Return (X, Y) of the center of cell containing provided text 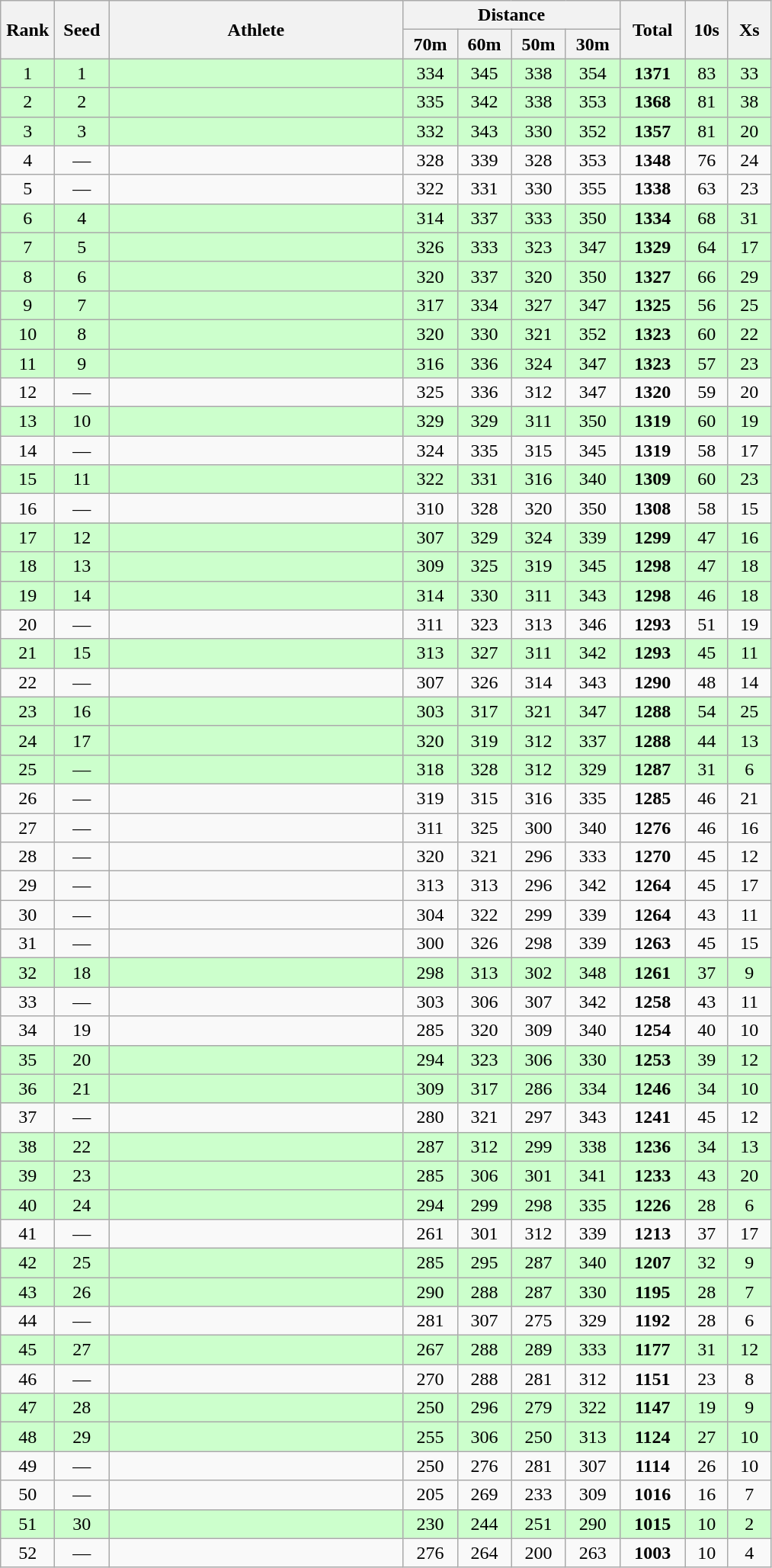
1276 (652, 827)
354 (593, 73)
1287 (652, 769)
280 (430, 1117)
230 (430, 1524)
233 (538, 1495)
41 (27, 1233)
Rank (27, 30)
63 (706, 189)
1371 (652, 73)
1309 (652, 479)
332 (430, 131)
1254 (652, 1031)
1195 (652, 1292)
346 (593, 624)
286 (538, 1089)
295 (485, 1262)
279 (538, 1408)
1261 (652, 973)
1114 (652, 1466)
50 (27, 1495)
1236 (652, 1146)
70m (430, 44)
50m (538, 44)
52 (27, 1553)
1285 (652, 798)
310 (430, 508)
302 (538, 973)
68 (706, 218)
1213 (652, 1233)
30m (593, 44)
304 (430, 915)
355 (593, 189)
1016 (652, 1495)
1357 (652, 131)
10s (706, 30)
Seed (82, 30)
1151 (652, 1379)
1192 (652, 1321)
1338 (652, 189)
1147 (652, 1408)
42 (27, 1262)
1003 (652, 1553)
255 (430, 1437)
267 (430, 1350)
244 (485, 1524)
1226 (652, 1204)
297 (538, 1117)
1329 (652, 247)
348 (593, 973)
200 (538, 1553)
275 (538, 1321)
Total (652, 30)
57 (706, 364)
83 (706, 73)
56 (706, 305)
1241 (652, 1117)
1334 (652, 218)
1207 (652, 1262)
1124 (652, 1437)
1253 (652, 1060)
1320 (652, 393)
Distance (511, 15)
1246 (652, 1089)
66 (706, 276)
1177 (652, 1350)
264 (485, 1553)
54 (706, 711)
35 (27, 1060)
269 (485, 1495)
59 (706, 393)
263 (593, 1553)
1263 (652, 944)
205 (430, 1495)
1348 (652, 160)
36 (27, 1089)
1233 (652, 1175)
64 (706, 247)
251 (538, 1524)
341 (593, 1175)
1327 (652, 276)
270 (430, 1379)
60m (485, 44)
Xs (749, 30)
1290 (652, 682)
318 (430, 769)
289 (538, 1350)
1258 (652, 1002)
1299 (652, 537)
76 (706, 160)
261 (430, 1233)
1325 (652, 305)
49 (27, 1466)
1368 (652, 102)
1270 (652, 857)
Athlete (256, 30)
1015 (652, 1524)
1308 (652, 508)
